From the cell containing the given text, extract its center point as (X, Y) coordinate. 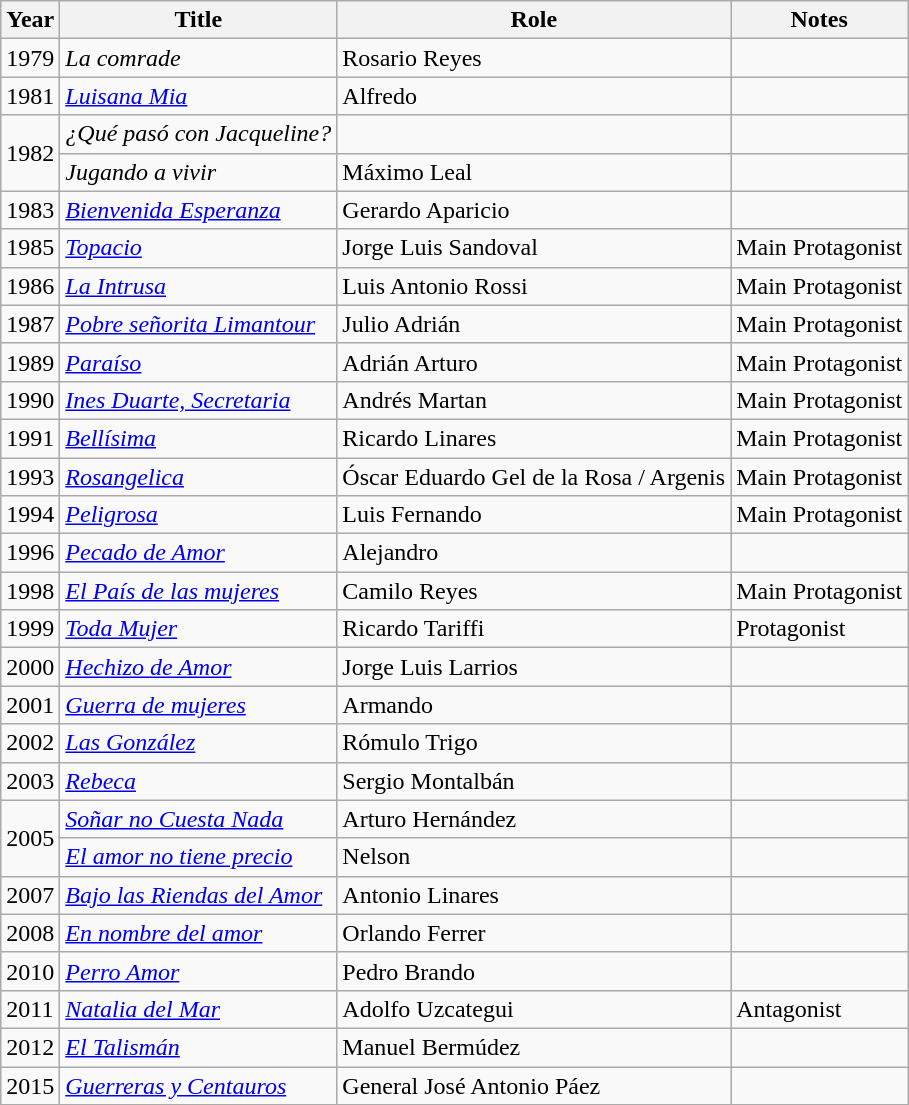
Guerreras y Centauros (198, 1085)
El País de las mujeres (198, 591)
Orlando Ferrer (534, 933)
1996 (30, 553)
Óscar Eduardo Gel de la Rosa / Argenis (534, 477)
Rebeca (198, 781)
Máximo Leal (534, 172)
Adrián Arturo (534, 362)
Pedro Brando (534, 971)
2001 (30, 705)
1982 (30, 153)
Jorge Luis Sandoval (534, 248)
Role (534, 20)
Year (30, 20)
2003 (30, 781)
Jugando a vivir (198, 172)
Armando (534, 705)
Julio Adrián (534, 324)
Peligrosa (198, 515)
2002 (30, 743)
Perro Amor (198, 971)
Ricardo Tariffi (534, 629)
2000 (30, 667)
Adolfo Uzcategui (534, 1009)
Rosario Reyes (534, 58)
Bellísima (198, 438)
El Talismán (198, 1047)
Antonio Linares (534, 895)
2011 (30, 1009)
Camilo Reyes (534, 591)
General José Antonio Páez (534, 1085)
Alejandro (534, 553)
Ricardo Linares (534, 438)
2007 (30, 895)
Manuel Bermúdez (534, 1047)
En nombre del amor (198, 933)
1985 (30, 248)
Las González (198, 743)
1999 (30, 629)
Luisana Mia (198, 96)
La comrade (198, 58)
1998 (30, 591)
Bienvenida Esperanza (198, 210)
Antagonist (820, 1009)
Andrés Martan (534, 400)
Guerra de mujeres (198, 705)
Hechizo de Amor (198, 667)
Pecado de Amor (198, 553)
Notes (820, 20)
Pobre señorita Limantour (198, 324)
Alfredo (534, 96)
1987 (30, 324)
1990 (30, 400)
Luis Antonio Rossi (534, 286)
Natalia del Mar (198, 1009)
Topacio (198, 248)
Rómulo Trigo (534, 743)
Paraíso (198, 362)
2010 (30, 971)
Arturo Hernández (534, 819)
El amor no tiene precio (198, 857)
1979 (30, 58)
1986 (30, 286)
2008 (30, 933)
Protagonist (820, 629)
Soñar no Cuesta Nada (198, 819)
1989 (30, 362)
Bajo las Riendas del Amor (198, 895)
Title (198, 20)
Jorge Luis Larrios (534, 667)
1991 (30, 438)
La Intrusa (198, 286)
Ines Duarte, Secretaria (198, 400)
Rosangelica (198, 477)
Sergio Montalbán (534, 781)
2012 (30, 1047)
Nelson (534, 857)
2005 (30, 838)
Luis Fernando (534, 515)
1981 (30, 96)
1994 (30, 515)
1983 (30, 210)
1993 (30, 477)
2015 (30, 1085)
Toda Mujer (198, 629)
¿Qué pasó con Jacqueline? (198, 134)
Gerardo Aparicio (534, 210)
